From the cell containing the given text, extract its center point as (X, Y) coordinate. 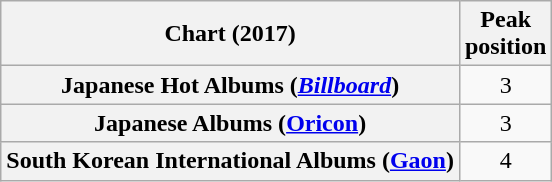
Japanese Hot Albums (Billboard) (230, 85)
Japanese Albums (Oricon) (230, 123)
Peak position (505, 34)
Chart (2017) (230, 34)
South Korean International Albums (Gaon) (230, 161)
4 (505, 161)
